Find where the given text appears and provide that cell's center as (X, Y) coordinate. 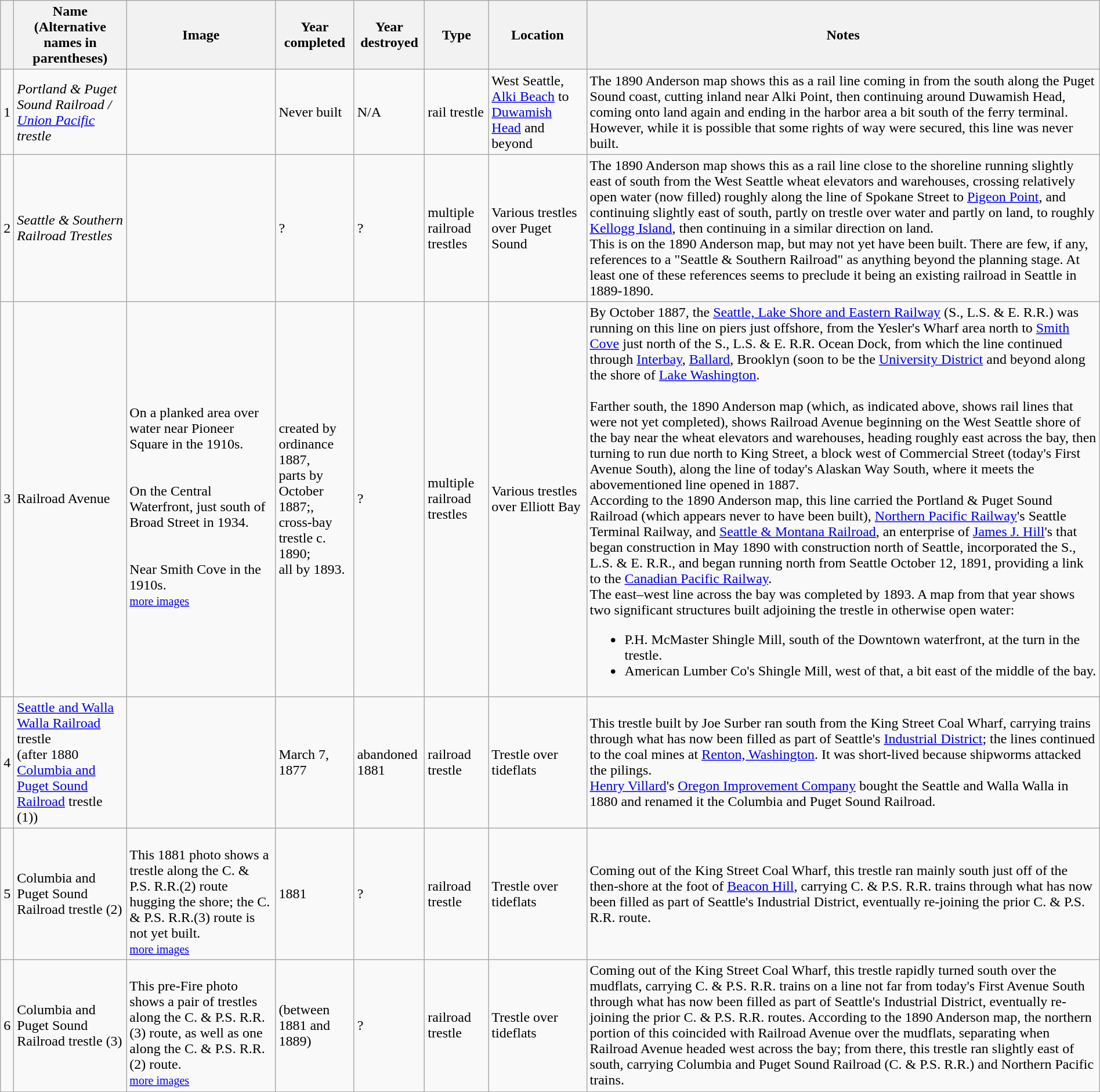
This pre-Fire photo shows a pair of trestles along the C. & P.S. R.R.(3) route, as well as one along the C. & P.S. R.R.(2) route.more images (201, 1026)
2 (7, 228)
Year destroyed (389, 35)
Various trestles over Elliott Bay (537, 499)
1 (7, 112)
5 (7, 894)
This 1881 photo shows a trestle along the C. & P.S. R.R.(2) route hugging the shore; the C. & P.S. R.R.(3) route is not yet built.more images (201, 894)
Columbia and Puget Sound Railroad trestle (2) (70, 894)
Location (537, 35)
4 (7, 762)
rail trestle (457, 112)
(between 1881 and 1889) (314, 1026)
Type (457, 35)
Portland & Puget Sound Railroad / Union Pacific trestle (70, 112)
Columbia and Puget Sound Railroad trestle (3) (70, 1026)
Year completed (314, 35)
West Seattle, Alki Beach to Duwamish Head and beyond (537, 112)
1881 (314, 894)
Railroad Avenue (70, 499)
Various trestles over Puget Sound (537, 228)
Seattle & Southern Railroad Trestles (70, 228)
3 (7, 499)
created by ordinance 1887,parts by October 1887;,cross-bay trestle c. 1890;all by 1893. (314, 499)
6 (7, 1026)
Name(Alternative names in parentheses) (70, 35)
Never built (314, 112)
Notes (843, 35)
abandoned 1881 (389, 762)
Image (201, 35)
N/A (389, 112)
March 7, 1877 (314, 762)
Seattle and Walla Walla Railroad trestle(after 1880 Columbia and Puget Sound Railroad trestle (1)) (70, 762)
